Search for the cell housing the specified text and yield its (X, Y) center coordinate. 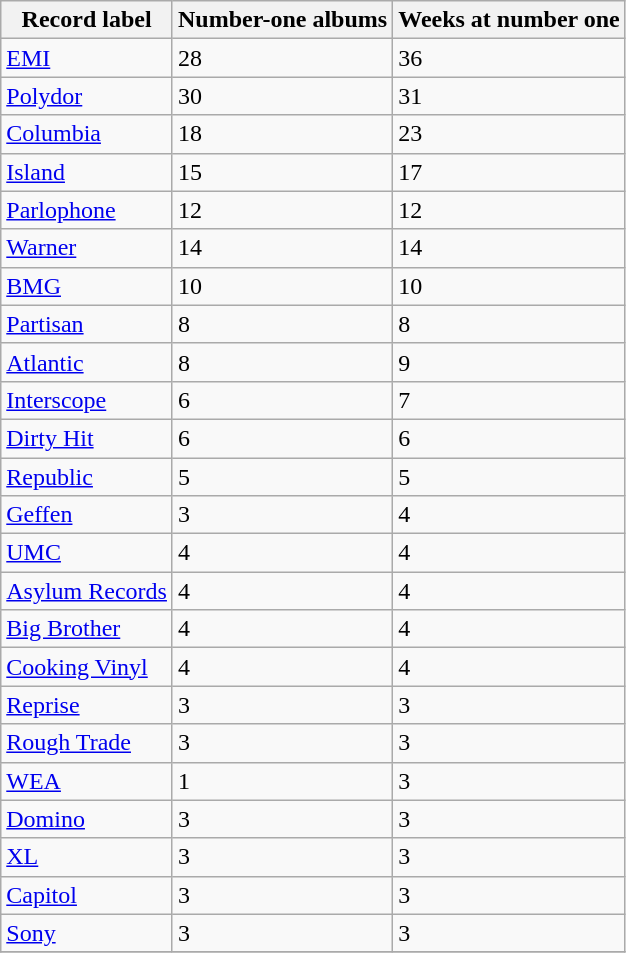
Rough Trade (87, 743)
18 (282, 134)
Cooking Vinyl (87, 667)
36 (510, 58)
XL (87, 857)
23 (510, 134)
Island (87, 172)
28 (282, 58)
Dirty Hit (87, 438)
Atlantic (87, 362)
Interscope (87, 400)
17 (510, 172)
Number-one albums (282, 20)
Reprise (87, 705)
Partisan (87, 324)
WEA (87, 781)
Asylum Records (87, 591)
BMG (87, 286)
UMC (87, 553)
Parlophone (87, 210)
7 (510, 400)
15 (282, 172)
31 (510, 96)
1 (282, 781)
Domino (87, 819)
EMI (87, 58)
30 (282, 96)
Warner (87, 248)
Sony (87, 933)
Columbia (87, 134)
Republic (87, 477)
9 (510, 362)
Polydor (87, 96)
Capitol (87, 895)
Big Brother (87, 629)
Record label (87, 20)
Geffen (87, 515)
Weeks at number one (510, 20)
